Pinpoint the cell where the given text exists, returning its [x, y] midpoint coordinate. 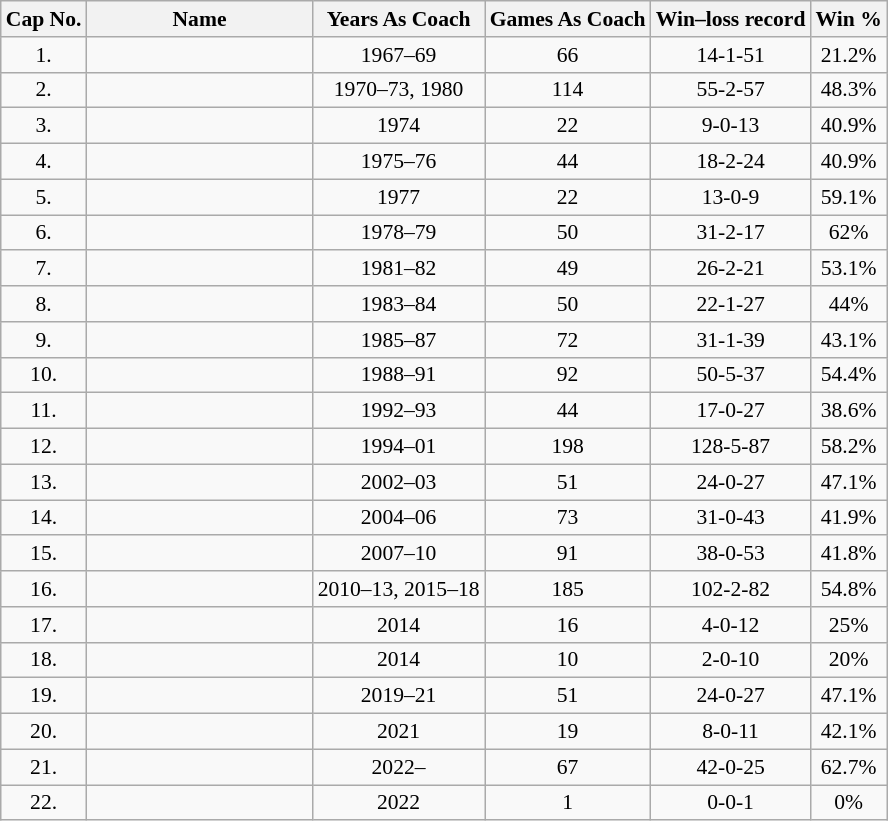
31-0-43 [731, 518]
21.2% [848, 55]
12. [44, 447]
2010–13, 2015–18 [399, 589]
17. [44, 625]
48.3% [848, 90]
62% [848, 233]
31-1-39 [731, 340]
1975–76 [399, 162]
13-0-9 [731, 197]
21. [44, 767]
4-0-12 [731, 625]
7. [44, 269]
20. [44, 732]
26-2-21 [731, 269]
1 [568, 803]
66 [568, 55]
16. [44, 589]
1992–93 [399, 411]
42.1% [848, 732]
19. [44, 696]
19 [568, 732]
72 [568, 340]
38-0-53 [731, 554]
13. [44, 482]
9. [44, 340]
128-5-87 [731, 447]
1978–79 [399, 233]
16 [568, 625]
Games As Coach [568, 19]
14-1-51 [731, 55]
Win–loss record [731, 19]
102-2-82 [731, 589]
10 [568, 660]
25% [848, 625]
8. [44, 304]
31-2-17 [731, 233]
Name [199, 19]
44% [848, 304]
0% [848, 803]
1. [44, 55]
41.9% [848, 518]
1970–73, 1980 [399, 90]
3. [44, 126]
59.1% [848, 197]
2022– [399, 767]
62.7% [848, 767]
54.4% [848, 375]
1985–87 [399, 340]
10. [44, 375]
1983–84 [399, 304]
11. [44, 411]
4. [44, 162]
22-1-27 [731, 304]
185 [568, 589]
18-2-24 [731, 162]
1974 [399, 126]
Win % [848, 19]
2007–10 [399, 554]
Cap No. [44, 19]
18. [44, 660]
55-2-57 [731, 90]
2002–03 [399, 482]
2019–21 [399, 696]
5. [44, 197]
1981–82 [399, 269]
38.6% [848, 411]
6. [44, 233]
91 [568, 554]
2022 [399, 803]
73 [568, 518]
14. [44, 518]
22. [44, 803]
2021 [399, 732]
2004–06 [399, 518]
9-0-13 [731, 126]
20% [848, 660]
Years As Coach [399, 19]
50-5-37 [731, 375]
49 [568, 269]
2-0-10 [731, 660]
15. [44, 554]
17-0-27 [731, 411]
1967–69 [399, 55]
92 [568, 375]
0-0-1 [731, 803]
8-0-11 [731, 732]
67 [568, 767]
54.8% [848, 589]
114 [568, 90]
41.8% [848, 554]
1977 [399, 197]
43.1% [848, 340]
42-0-25 [731, 767]
53.1% [848, 269]
198 [568, 447]
2. [44, 90]
58.2% [848, 447]
1994–01 [399, 447]
1988–91 [399, 375]
